Provide the [x, y] coordinate of the cell's center where the given text is located.  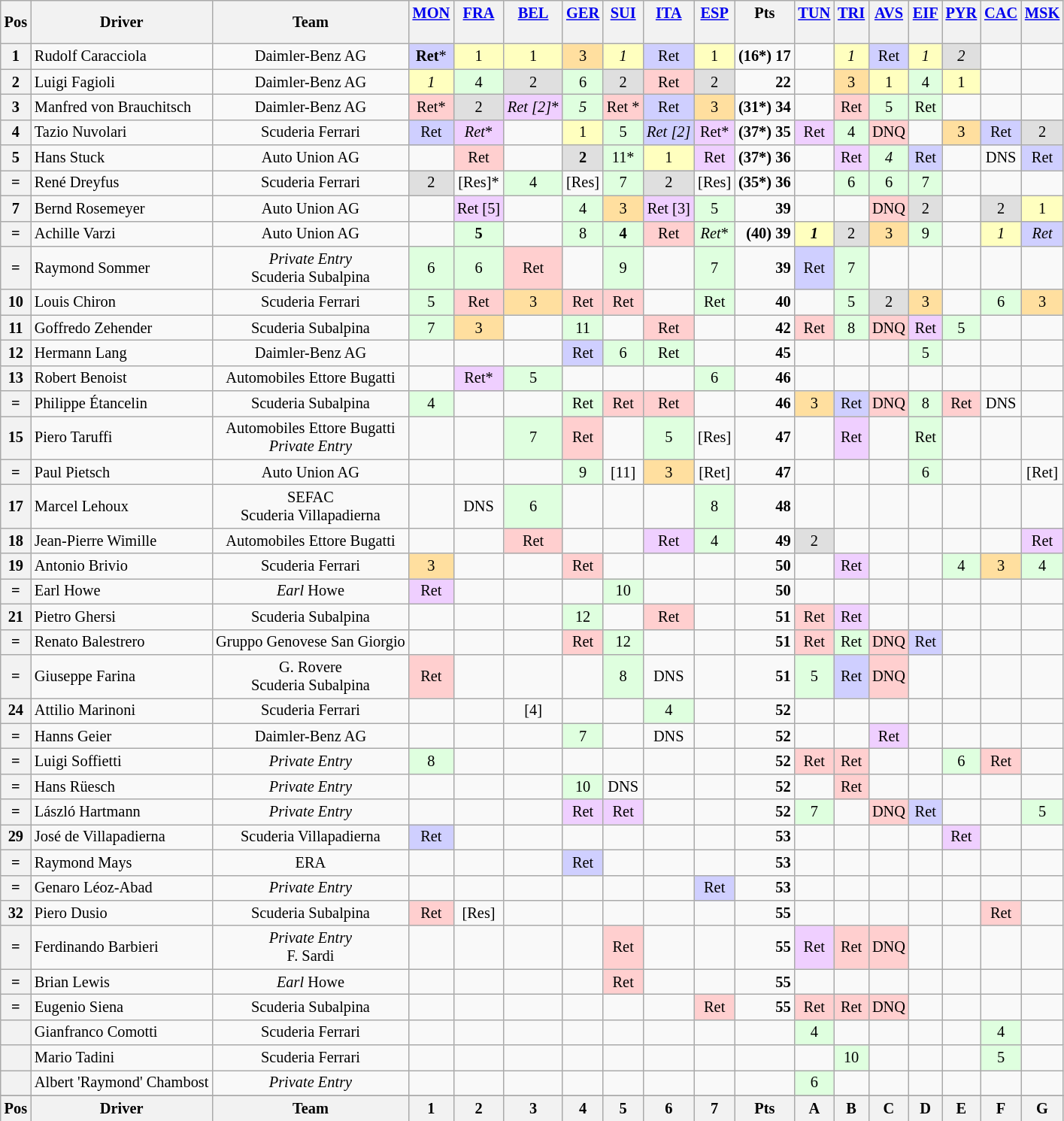
Antonio Brivio [122, 566]
Gianfranco Comotti [122, 1032]
BEL [533, 22]
(40) 39 [764, 234]
Attilio Marinoni [122, 710]
(16*) 17 [764, 56]
Ret [5] [478, 208]
PYR [962, 22]
G. Rovere Scuderia Subalpina [310, 676]
ITA [668, 22]
Philippe Étancelin [122, 404]
Tazio Nuvolari [122, 132]
32 [16, 913]
(37*) 36 [764, 158]
Albert 'Raymond' Chambost [122, 1083]
SEFACScuderia Villapadierna [310, 506]
MSK [1042, 22]
Private EntryF. Sardi [310, 947]
(31*) 34 [764, 107]
Automobiles Ettore BugattiPrivate Entry [310, 438]
TRI [851, 22]
C [889, 1108]
Ret [3] [668, 208]
F [1001, 1108]
42 [764, 328]
René Dreyfus [122, 183]
Achille Varzi [122, 234]
Hans Rüesch [122, 786]
ERA [310, 862]
17 [16, 506]
Private EntryScuderia Subalpina [310, 268]
EIF [926, 22]
Renato Balestrero [122, 642]
Luigi Soffietti [122, 761]
[4] [533, 710]
22 [764, 82]
D [926, 1108]
15 [16, 438]
GER [583, 22]
Pietro Ghersi [122, 617]
Paul Pietsch [122, 472]
11* [623, 158]
Louis Chiron [122, 302]
Manfred von Brauchitsch [122, 107]
TUN [814, 22]
Brian Lewis [122, 982]
40 [764, 302]
Goffredo Zehender [122, 328]
Hermann Lang [122, 353]
Ret [2]* [533, 107]
Hans Stuck [122, 158]
László Hartmann [122, 812]
Ferdinando Barbieri [122, 947]
FRA [478, 22]
29 [16, 837]
Ret * [623, 107]
Scuderia Villapadierna [310, 837]
Robert Benoist [122, 378]
Gruppo Genovese San Giorgio [310, 642]
AVS [889, 22]
45 [764, 353]
Raymond Mays [122, 862]
Marcel Lehoux [122, 506]
(35*) 36 [764, 183]
José de Villapadierna [122, 837]
Bernd Rosemeyer [122, 208]
Eugenio Siena [122, 1007]
Hanns Geier [122, 736]
24 [16, 710]
18 [16, 541]
ESP [714, 22]
Jean-Pierre Wimille [122, 541]
Rudolf Caracciola [122, 56]
A [814, 1108]
19 [16, 566]
B [851, 1108]
21 [16, 617]
48 [764, 506]
MON [432, 22]
[11] [623, 472]
SUI [623, 22]
Raymond Sommer [122, 268]
Luigi Fagioli [122, 82]
Ret [2] [668, 132]
13 [16, 378]
E [962, 1108]
Giuseppe Farina [122, 676]
[Res]* [478, 183]
Genaro Léoz-Abad [122, 888]
Piero Taruffi [122, 438]
49 [764, 541]
G [1042, 1108]
Piero Dusio [122, 913]
Mario Tadini [122, 1058]
CAC [1001, 22]
(37*) 35 [764, 132]
